Capture the cell that displays the provided text and extract its [x, y] central coordinate. 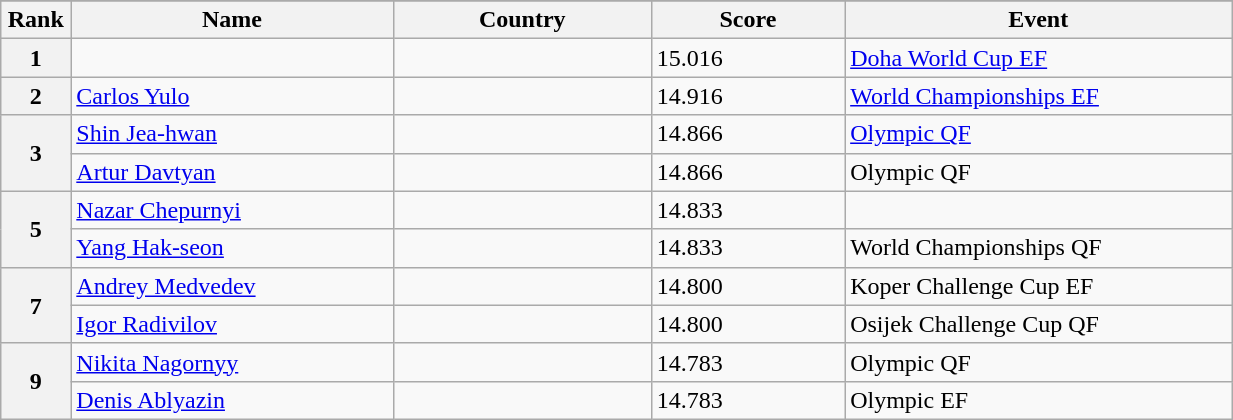
World Championships QF [1038, 248]
Igor Radivilov [232, 324]
Country [522, 20]
Shin Jea-hwan [232, 134]
3 [36, 153]
Artur Davtyan [232, 172]
World Championships EF [1038, 96]
Denis Ablyazin [232, 400]
Rank [36, 20]
15.016 [748, 58]
2 [36, 96]
Nazar Chepurnyi [232, 210]
14.916 [748, 96]
Carlos Yulo [232, 96]
Koper Challenge Cup EF [1038, 286]
Olympic EF [1038, 400]
Event [1038, 20]
Name [232, 20]
Doha World Cup EF [1038, 58]
Nikita Nagornyy [232, 362]
7 [36, 305]
1 [36, 58]
Osijek Challenge Cup QF [1038, 324]
9 [36, 381]
Andrey Medvedev [232, 286]
Score [748, 20]
Yang Hak-seon [232, 248]
5 [36, 229]
